Return [x, y] of the center of cell containing provided text 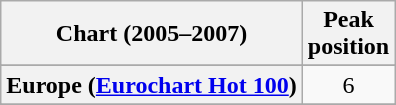
Peakposition [348, 34]
Europe (Eurochart Hot 100) [152, 85]
Chart (2005–2007) [152, 34]
6 [348, 85]
